Extract the [x, y] coordinate from the center of the cell holding the provided text.  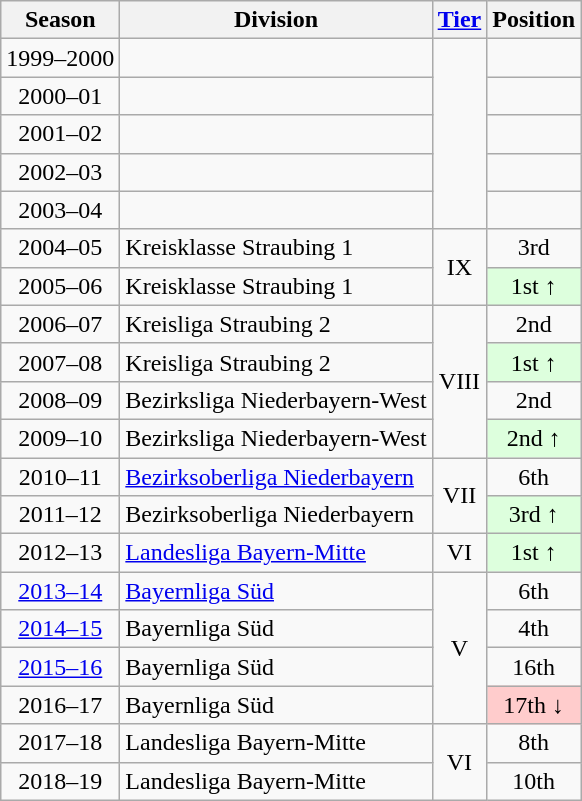
2018–19 [60, 781]
2002–03 [60, 172]
2000–01 [60, 96]
2014–15 [60, 629]
2015–16 [60, 667]
16th [534, 667]
2016–17 [60, 705]
1999–2000 [60, 58]
2007–08 [60, 362]
2010–11 [60, 477]
2006–07 [60, 324]
2003–04 [60, 210]
VII [460, 496]
2011–12 [60, 515]
10th [534, 781]
2008–09 [60, 400]
2012–13 [60, 553]
2004–05 [60, 248]
3rd [534, 248]
V [460, 648]
4th [534, 629]
IX [460, 267]
2013–14 [60, 591]
Division [276, 20]
Position [534, 20]
2009–10 [60, 438]
8th [534, 743]
Season [60, 20]
3rd ↑ [534, 515]
2017–18 [60, 743]
VIII [460, 381]
2nd ↑ [534, 438]
2005–06 [60, 286]
17th ↓ [534, 705]
Tier [460, 20]
2001–02 [60, 134]
